From the cell containing the given text, extract its center point as [x, y] coordinate. 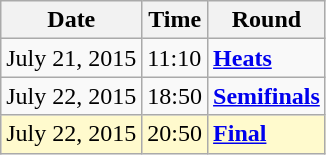
Final [267, 134]
18:50 [175, 96]
20:50 [175, 134]
Date [72, 20]
Round [267, 20]
11:10 [175, 58]
Semifinals [267, 96]
Time [175, 20]
Heats [267, 58]
July 21, 2015 [72, 58]
